Find where the given text appears and provide that cell's center as [x, y] coordinate. 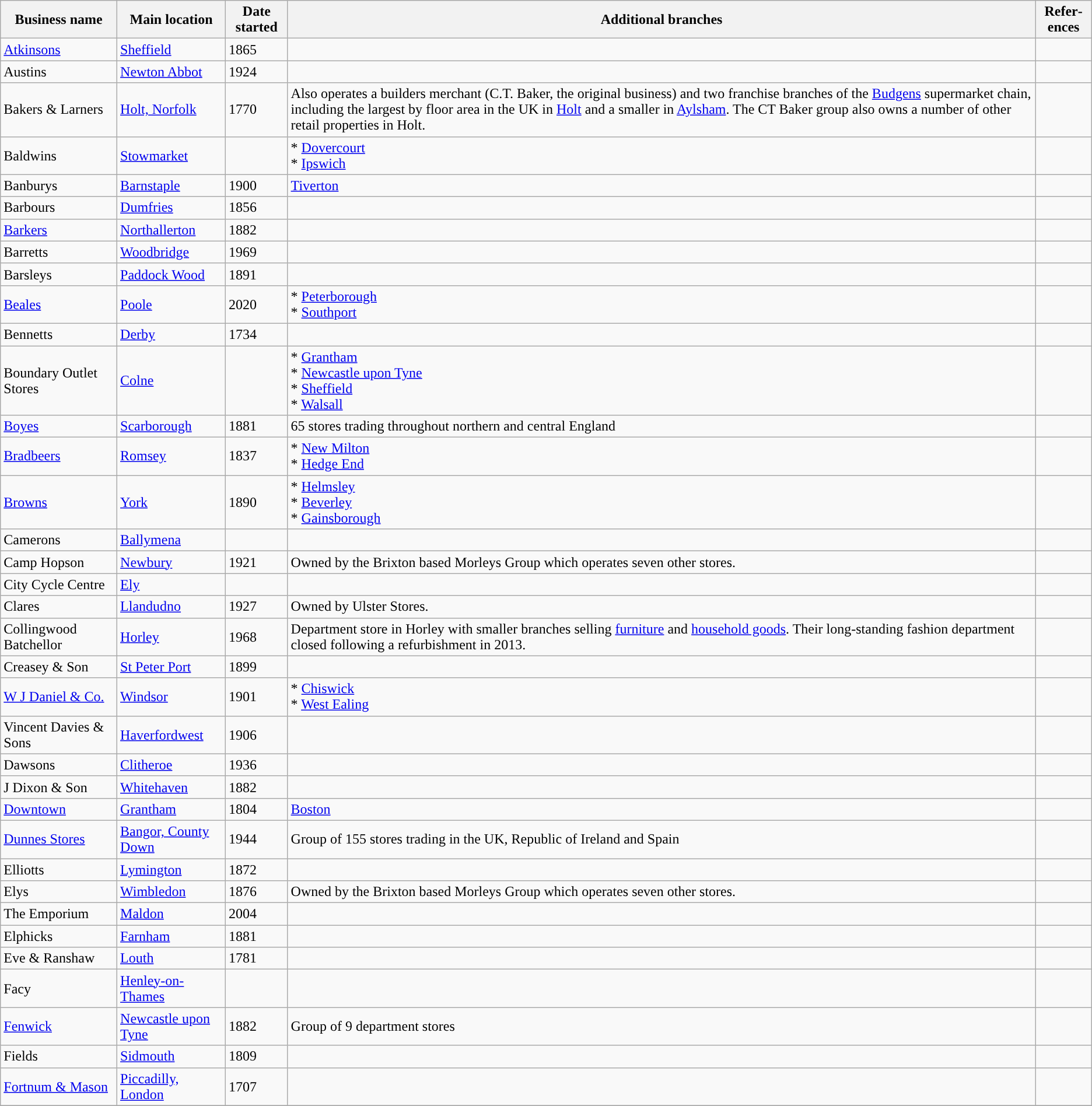
1927 [257, 607]
Fortnum & Mason [59, 1086]
65 stores trading throughout northern and central England [661, 426]
Louth [171, 958]
1901 [257, 696]
1809 [257, 1056]
Clitheroe [171, 765]
* Peterborough * Southport [661, 304]
1804 [257, 809]
Bakers & Larners [59, 110]
Sidmouth [171, 1056]
Paddock Wood [171, 274]
Barnstaple [171, 185]
Business name [59, 20]
Henley-on-Thames [171, 988]
Ely [171, 584]
Fenwick [59, 1027]
1968 [257, 637]
Vincent Davies & Sons [59, 735]
Camp Hopson [59, 562]
* New Milton* Hedge End [661, 456]
Owned by Ulster Stores. [661, 607]
Main location [171, 20]
Barretts [59, 252]
1734 [257, 334]
1921 [257, 562]
Colne [171, 380]
Beales [59, 304]
* Dovercourt* Ipswich [661, 155]
Camerons [59, 540]
* Chiswick * West Ealing [661, 696]
Lymington [171, 870]
Woodbridge [171, 252]
Northallerton [171, 230]
St Peter Port [171, 667]
York [171, 502]
1872 [257, 870]
Refer­ences [1063, 20]
Group of 155 stores trading in the UK, Republic of Ireland and Spain [661, 839]
Barsleys [59, 274]
Newton Abbot [171, 72]
J Dixon & Son [59, 787]
Maldon [171, 914]
Wimbledon [171, 892]
1876 [257, 892]
Creasey & Son [59, 667]
Grantham [171, 809]
City Cycle Centre [59, 584]
W J Daniel & Co. [59, 696]
Barbours [59, 208]
Stowmarket [171, 155]
Additional branches [661, 20]
Dumfries [171, 208]
Llandudno [171, 607]
Farnham [171, 936]
Dunnes Stores [59, 839]
Browns [59, 502]
Bradbeers [59, 456]
* Grantham* Newcastle upon Tyne* Sheffield* Walsall [661, 380]
Derby [171, 334]
1890 [257, 502]
Haverfordwest [171, 735]
Group of 9 department stores [661, 1027]
Collingwood Batchellor [59, 637]
Windsor [171, 696]
Atkinsons [59, 50]
Bangor, County Down [171, 839]
Boundary Outlet Stores [59, 380]
2004 [257, 914]
The Emporium [59, 914]
1865 [257, 50]
Horley [171, 637]
Scarborough [171, 426]
Eve & Ranshaw [59, 958]
Date started [257, 20]
Ballymena [171, 540]
Poole [171, 304]
Elliotts [59, 870]
Newbury [171, 562]
1837 [257, 456]
Newcastle upon Tyne [171, 1027]
Whitehaven [171, 787]
1770 [257, 110]
1856 [257, 208]
Barkers [59, 230]
Elphicks [59, 936]
1969 [257, 252]
Baldwins [59, 155]
1944 [257, 839]
Clares [59, 607]
1891 [257, 274]
1936 [257, 765]
Sheffield [171, 50]
Holt, Norfolk [171, 110]
1924 [257, 72]
1900 [257, 185]
2020 [257, 304]
Austins [59, 72]
Boston [661, 809]
Elys [59, 892]
Downtown [59, 809]
Bennetts [59, 334]
1707 [257, 1086]
Romsey [171, 456]
Tiverton [661, 185]
Banburys [59, 185]
Dawsons [59, 765]
Fields [59, 1056]
Boyes [59, 426]
1781 [257, 958]
Piccadilly, London [171, 1086]
1906 [257, 735]
1899 [257, 667]
Facy [59, 988]
* Helmsley* Beverley* Gainsborough [661, 502]
